From the cell containing the given text, extract its center point as (X, Y) coordinate. 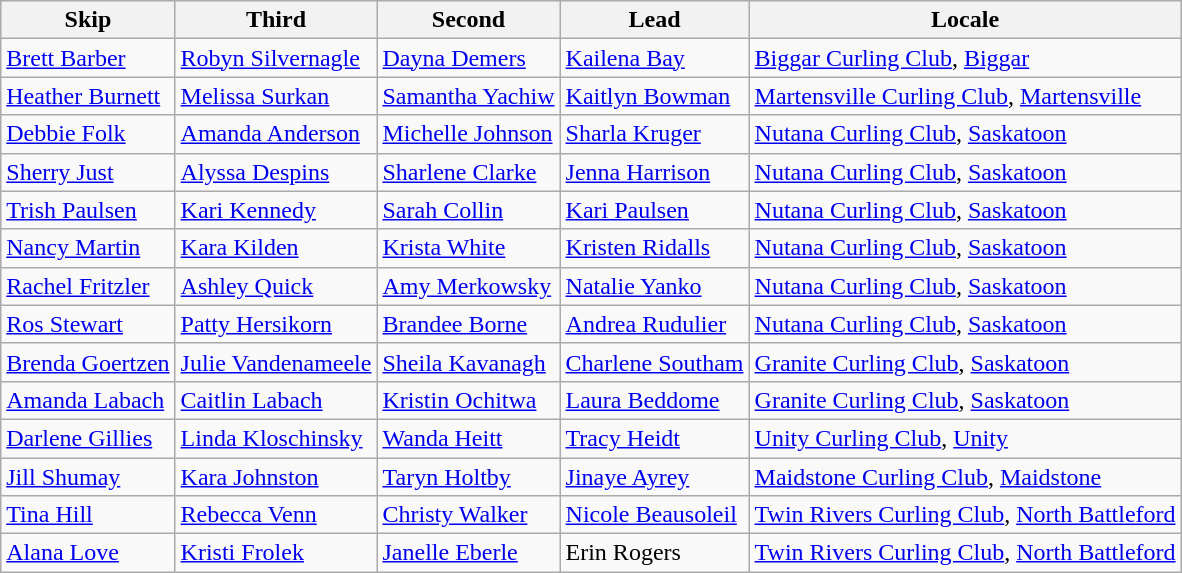
Caitlin Labach (276, 400)
Kaitlyn Bowman (654, 96)
Ros Stewart (88, 324)
Amy Merkowsky (468, 286)
Julie Vandenameele (276, 362)
Robyn Silvernagle (276, 58)
Natalie Yanko (654, 286)
Locale (965, 20)
Nancy Martin (88, 248)
Kari Kennedy (276, 210)
Martensville Curling Club, Martensville (965, 96)
Andrea Rudulier (654, 324)
Rachel Fritzler (88, 286)
Tracy Heidt (654, 438)
Sherry Just (88, 172)
Dayna Demers (468, 58)
Ashley Quick (276, 286)
Kristin Ochitwa (468, 400)
Alana Love (88, 553)
Maidstone Curling Club, Maidstone (965, 477)
Wanda Heitt (468, 438)
Unity Curling Club, Unity (965, 438)
Brett Barber (88, 58)
Kailena Bay (654, 58)
Kari Paulsen (654, 210)
Brenda Goertzen (88, 362)
Trish Paulsen (88, 210)
Kristi Frolek (276, 553)
Christy Walker (468, 515)
Jill Shumay (88, 477)
Samantha Yachiw (468, 96)
Amanda Labach (88, 400)
Darlene Gillies (88, 438)
Second (468, 20)
Michelle Johnson (468, 134)
Lead (654, 20)
Biggar Curling Club, Biggar (965, 58)
Sharla Kruger (654, 134)
Janelle Eberle (468, 553)
Linda Kloschinsky (276, 438)
Amanda Anderson (276, 134)
Kristen Ridalls (654, 248)
Erin Rogers (654, 553)
Charlene Southam (654, 362)
Jenna Harrison (654, 172)
Alyssa Despins (276, 172)
Melissa Surkan (276, 96)
Laura Beddome (654, 400)
Brandee Borne (468, 324)
Debbie Folk (88, 134)
Rebecca Venn (276, 515)
Sarah Collin (468, 210)
Sheila Kavanagh (468, 362)
Skip (88, 20)
Sharlene Clarke (468, 172)
Kara Johnston (276, 477)
Jinaye Ayrey (654, 477)
Patty Hersikorn (276, 324)
Taryn Holtby (468, 477)
Krista White (468, 248)
Third (276, 20)
Kara Kilden (276, 248)
Nicole Beausoleil (654, 515)
Heather Burnett (88, 96)
Tina Hill (88, 515)
